Detect which cell encompasses the target text, then output its (X, Y) center coordinate. 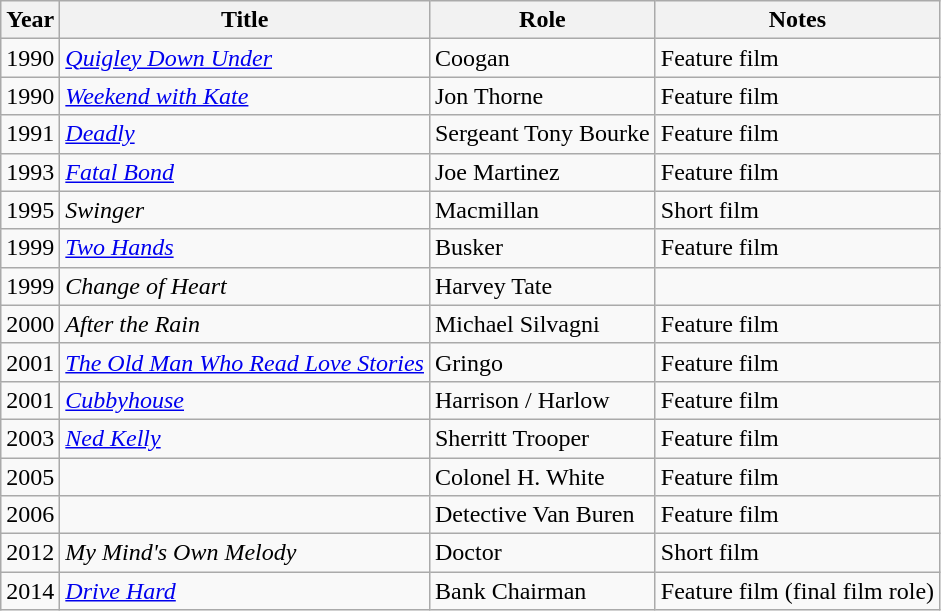
Coogan (542, 58)
1993 (30, 172)
Colonel H. White (542, 477)
My Mind's Own Melody (245, 553)
1995 (30, 210)
Feature film (final film role) (797, 591)
Doctor (542, 553)
Two Hands (245, 248)
Fatal Bond (245, 172)
Weekend with Kate (245, 96)
Harvey Tate (542, 286)
Notes (797, 20)
Year (30, 20)
2000 (30, 324)
Macmillan (542, 210)
2005 (30, 477)
Joe Martinez (542, 172)
Sergeant Tony Bourke (542, 134)
Busker (542, 248)
Quigley Down Under (245, 58)
1991 (30, 134)
Harrison / Harlow (542, 400)
Role (542, 20)
Detective Van Buren (542, 515)
Title (245, 20)
Bank Chairman (542, 591)
Jon Thorne (542, 96)
The Old Man Who Read Love Stories (245, 362)
Drive Hard (245, 591)
Deadly (245, 134)
Cubbyhouse (245, 400)
2014 (30, 591)
Sherritt Trooper (542, 438)
Ned Kelly (245, 438)
Gringo (542, 362)
Michael Silvagni (542, 324)
Swinger (245, 210)
2012 (30, 553)
2006 (30, 515)
Change of Heart (245, 286)
After the Rain (245, 324)
2003 (30, 438)
